Identify which cell holds the provided text, then report its (X, Y) central coordinate. 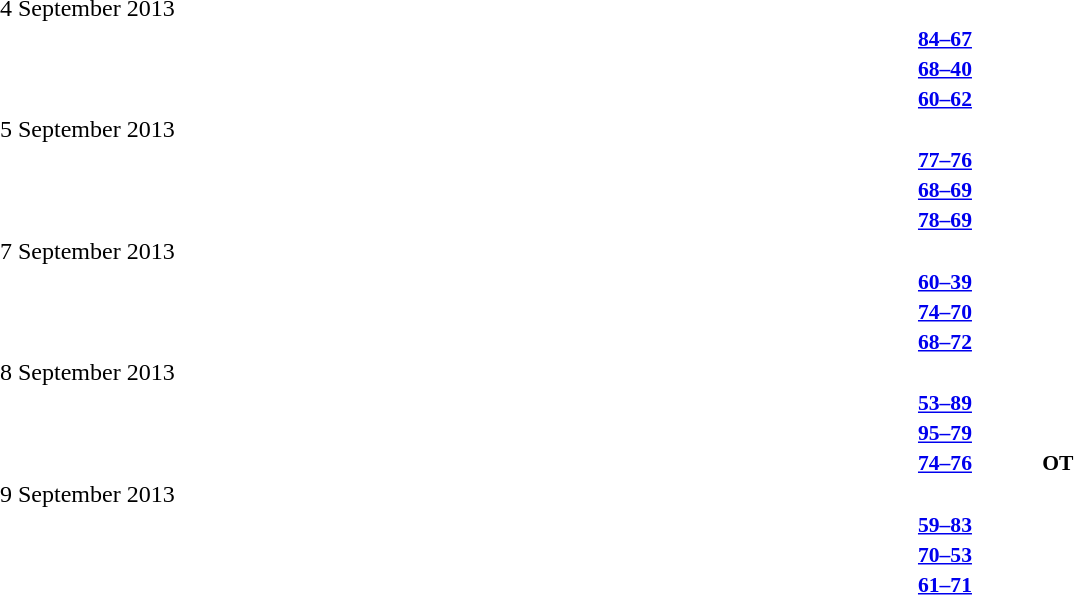
60–39 (946, 282)
84–67 (946, 38)
53–89 (946, 403)
59–83 (946, 524)
68–72 (946, 342)
74–76 (946, 463)
60–62 (946, 98)
77–76 (946, 160)
74–70 (946, 312)
70–53 (946, 554)
78–69 (946, 220)
68–40 (946, 68)
95–79 (946, 433)
68–69 (946, 190)
